Extract the (x, y) coordinate from the center of the cell holding the provided text.  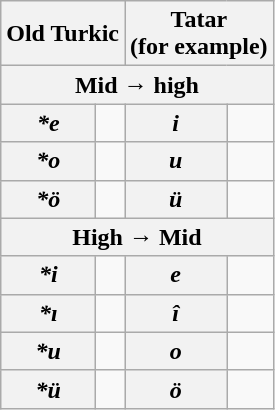
*i (48, 275)
*u (48, 351)
u (176, 161)
High → Mid (137, 237)
Tatar(for example) (200, 34)
Mid → high (137, 85)
*ö (48, 199)
*o (48, 161)
o (176, 351)
î (176, 313)
ö (176, 389)
*e (48, 123)
ü (176, 199)
Old Turkic (63, 34)
i (176, 123)
e (176, 275)
*ü (48, 389)
*ı (48, 313)
